Extract the [x, y] coordinate from the center of the cell holding the provided text.  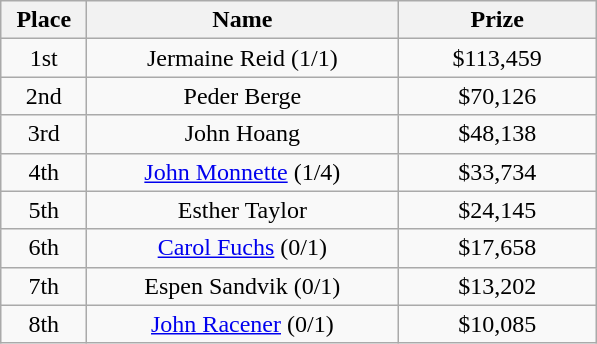
Espen Sandvik (0/1) [242, 286]
$24,145 [498, 210]
5th [44, 210]
2nd [44, 96]
8th [44, 324]
1st [44, 58]
Peder Berge [242, 96]
Carol Fuchs (0/1) [242, 248]
Place [44, 20]
$17,658 [498, 248]
$33,734 [498, 172]
$48,138 [498, 134]
Name [242, 20]
Jermaine Reid (1/1) [242, 58]
John Hoang [242, 134]
3rd [44, 134]
7th [44, 286]
6th [44, 248]
Esther Taylor [242, 210]
Prize [498, 20]
$113,459 [498, 58]
John Monnette (1/4) [242, 172]
$70,126 [498, 96]
4th [44, 172]
$10,085 [498, 324]
$13,202 [498, 286]
John Racener (0/1) [242, 324]
